Capture the cell that displays the provided text and extract its (x, y) central coordinate. 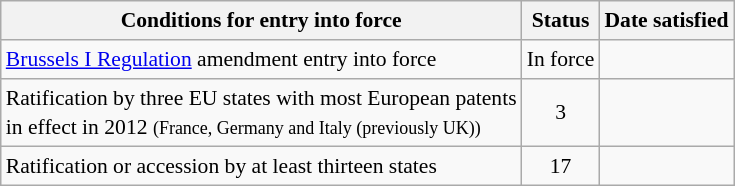
In force (561, 60)
3 (561, 113)
Date satisfied (666, 20)
Ratification by three EU states with most European patents in effect in 2012 (France, Germany and Italy (previously UK)) (262, 113)
Ratification or accession by at least thirteen states (262, 166)
Conditions for entry into force (262, 20)
Brussels I Regulation amendment entry into force (262, 60)
Status (561, 20)
17 (561, 166)
